Scan for the cell matching the given text and deliver its (X, Y) coordinate at center. 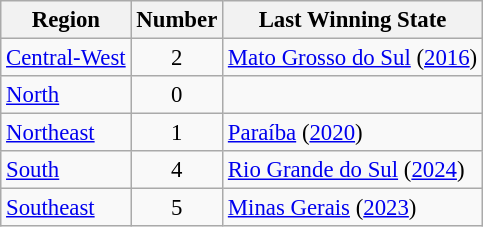
5 (177, 208)
Paraíba (2020) (353, 133)
Mato Grosso do Sul (2016) (353, 58)
Number (177, 20)
North (66, 95)
4 (177, 170)
0 (177, 95)
Northeast (66, 133)
Southeast (66, 208)
Central-West (66, 58)
Minas Gerais (2023) (353, 208)
South (66, 170)
Last Winning State (353, 20)
1 (177, 133)
Rio Grande do Sul (2024) (353, 170)
2 (177, 58)
Region (66, 20)
